Scan for the cell matching the given text and deliver its (x, y) coordinate at center. 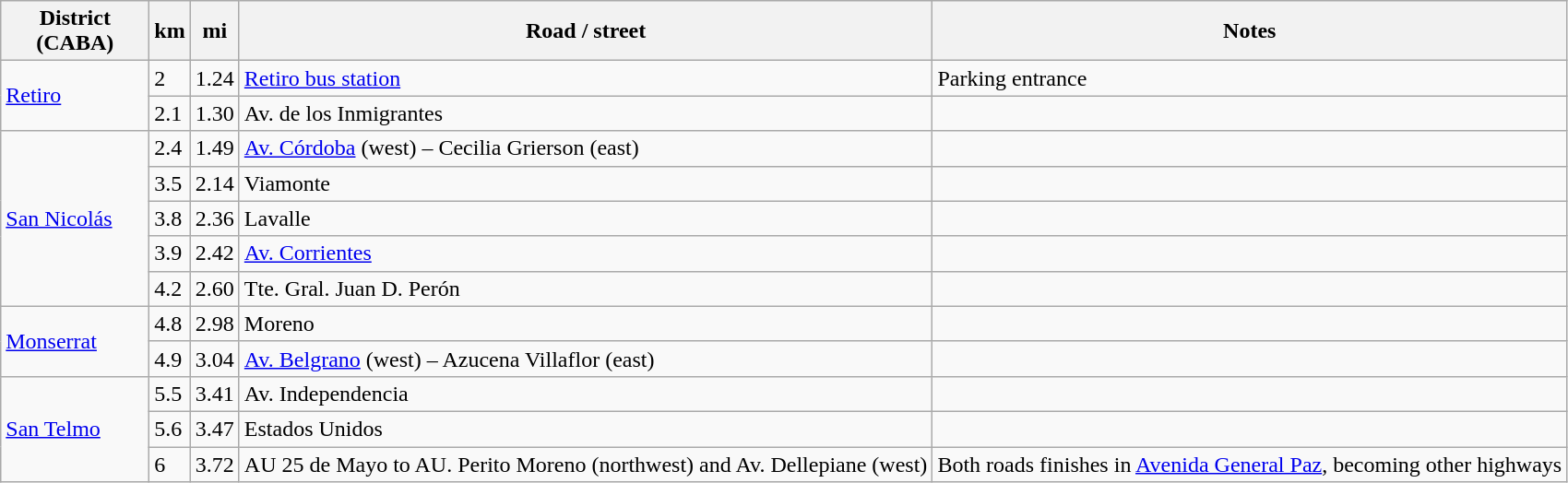
3.5 (170, 183)
1.24 (214, 78)
2.1 (170, 113)
mi (214, 31)
4.9 (170, 359)
District (CABA) (76, 31)
3.9 (170, 253)
1.30 (214, 113)
2.36 (214, 218)
Estados Unidos (586, 429)
AU 25 de Mayo to AU. Perito Moreno (northwest) and Av. Dellepiane (west) (586, 464)
2.14 (214, 183)
San Telmo (76, 429)
3.04 (214, 359)
Retiro bus station (586, 78)
4.8 (170, 324)
Av. Belgrano (west) – Azucena Villaflor (east) (586, 359)
6 (170, 464)
Notes (1250, 31)
2.60 (214, 289)
2.42 (214, 253)
2.98 (214, 324)
Av. Independencia (586, 394)
2 (170, 78)
3.41 (214, 394)
Monserrat (76, 341)
Retiro (76, 96)
San Nicolás (76, 218)
3.8 (170, 218)
3.47 (214, 429)
Both roads finishes in Avenida General Paz, becoming other highways (1250, 464)
5.5 (170, 394)
1.49 (214, 148)
3.72 (214, 464)
Av. de los Inmigrantes (586, 113)
Lavalle (586, 218)
4.2 (170, 289)
Av. Córdoba (west) – Cecilia Grierson (east) (586, 148)
Parking entrance (1250, 78)
Moreno (586, 324)
Tte. Gral. Juan D. Perón (586, 289)
Viamonte (586, 183)
Av. Corrientes (586, 253)
km (170, 31)
5.6 (170, 429)
Road / street (586, 31)
2.4 (170, 148)
